Identify which cell holds the provided text, then report its [x, y] central coordinate. 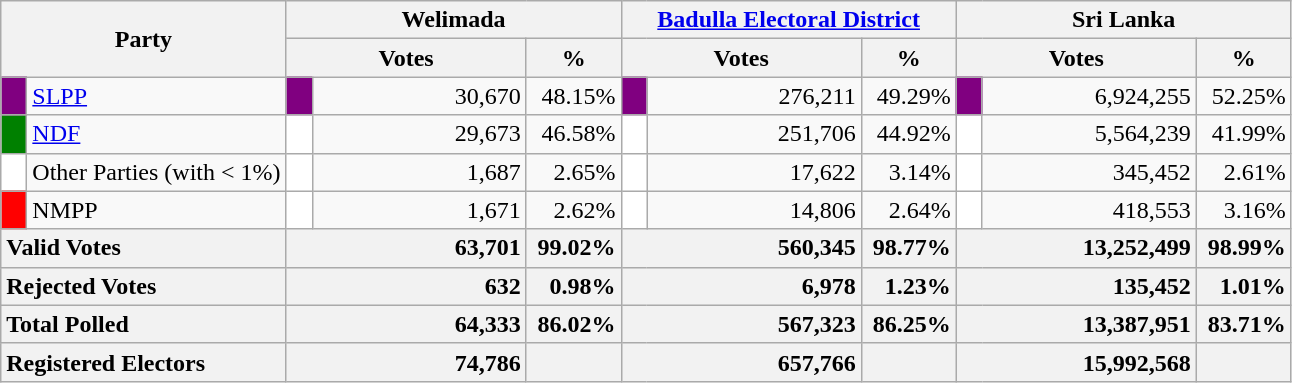
86.25% [908, 324]
98.77% [908, 248]
NMPP [156, 210]
1,671 [419, 210]
1.23% [908, 286]
30,670 [419, 96]
86.02% [574, 324]
632 [406, 286]
345,452 [1089, 172]
83.71% [1244, 324]
3.14% [908, 172]
44.92% [908, 134]
2.65% [574, 172]
52.25% [1244, 96]
13,252,499 [1076, 248]
48.15% [574, 96]
2.62% [574, 210]
Party [144, 39]
74,786 [406, 362]
99.02% [574, 248]
15,992,568 [1076, 362]
2.64% [908, 210]
251,706 [754, 134]
NDF [156, 134]
46.58% [574, 134]
SLPP [156, 96]
41.99% [1244, 134]
657,766 [741, 362]
0.98% [574, 286]
5,564,239 [1089, 134]
Other Parties (with < 1%) [156, 172]
560,345 [741, 248]
64,333 [406, 324]
2.61% [1244, 172]
418,553 [1089, 210]
567,323 [741, 324]
98.99% [1244, 248]
Rejected Votes [144, 286]
Welimada [454, 20]
63,701 [406, 248]
276,211 [754, 96]
3.16% [1244, 210]
Total Polled [144, 324]
14,806 [754, 210]
29,673 [419, 134]
Sri Lanka [1124, 20]
1,687 [419, 172]
1.01% [1244, 286]
Badulla Electoral District [788, 20]
17,622 [754, 172]
Registered Electors [144, 362]
135,452 [1076, 286]
49.29% [908, 96]
13,387,951 [1076, 324]
6,924,255 [1089, 96]
6,978 [741, 286]
Valid Votes [144, 248]
